From the cell containing the given text, extract its center point as (X, Y) coordinate. 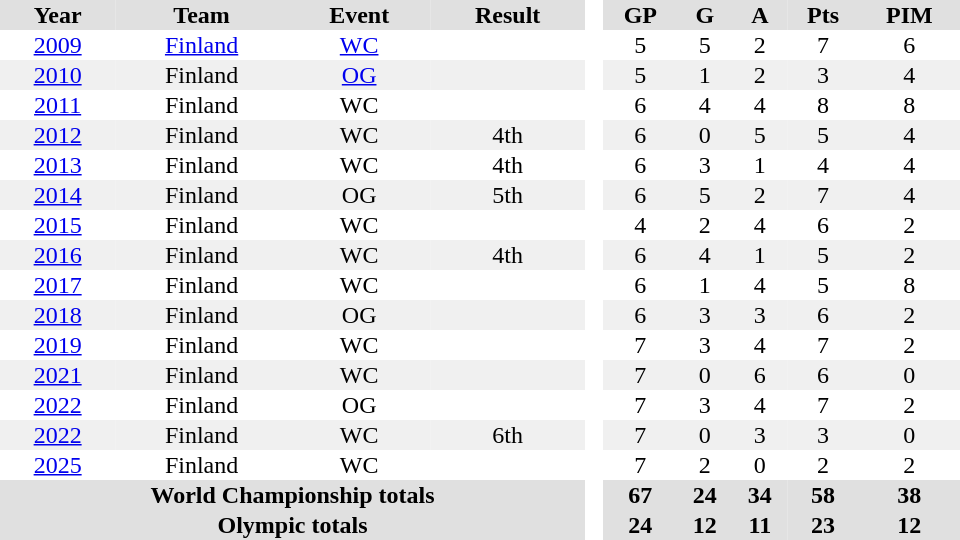
GP (640, 15)
G (704, 15)
11 (760, 525)
2013 (58, 165)
Pts (822, 15)
58 (822, 495)
World Championship totals (292, 495)
2021 (58, 375)
A (760, 15)
6th (508, 435)
34 (760, 495)
23 (822, 525)
Result (508, 15)
5th (508, 195)
Year (58, 15)
2019 (58, 345)
2018 (58, 315)
2010 (58, 75)
Team (202, 15)
2014 (58, 195)
Olympic totals (292, 525)
Event (359, 15)
67 (640, 495)
2012 (58, 135)
38 (910, 495)
2017 (58, 285)
2011 (58, 105)
2016 (58, 255)
2009 (58, 45)
2025 (58, 465)
2015 (58, 225)
PIM (910, 15)
